Return the [x, y] coordinate for the center point of the cell that contains the specified text.  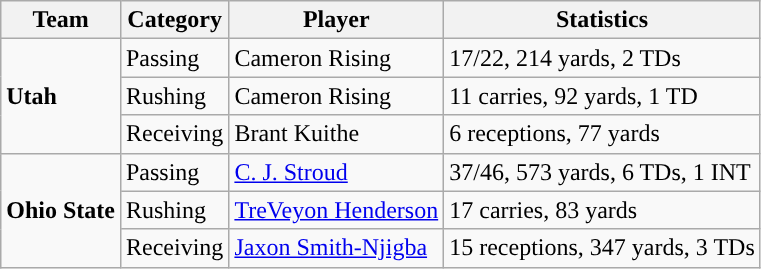
Team [61, 20]
TreVeyon Henderson [336, 210]
Category [174, 20]
15 receptions, 347 yards, 3 TDs [602, 248]
Statistics [602, 20]
Ohio State [61, 210]
11 carries, 92 yards, 1 TD [602, 96]
C. J. Stroud [336, 172]
37/46, 573 yards, 6 TDs, 1 INT [602, 172]
6 receptions, 77 yards [602, 134]
17/22, 214 yards, 2 TDs [602, 58]
Jaxon Smith-Njigba [336, 248]
Player [336, 20]
Utah [61, 96]
17 carries, 83 yards [602, 210]
Brant Kuithe [336, 134]
